Pinpoint the cell where the given text exists, returning its [X, Y] midpoint coordinate. 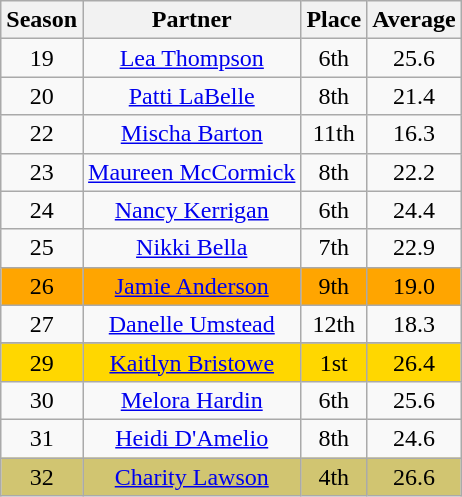
Nancy Kerrigan [192, 210]
Kaitlyn Bristowe [192, 362]
Patti LaBelle [192, 96]
29 [42, 362]
21.4 [414, 96]
25 [42, 248]
22.2 [414, 172]
23 [42, 172]
Average [414, 20]
12th [334, 324]
Melora Hardin [192, 400]
Partner [192, 20]
Heidi D'Amelio [192, 438]
16.3 [414, 134]
22 [42, 134]
Nikki Bella [192, 248]
9th [334, 286]
24.4 [414, 210]
Mischa Barton [192, 134]
19 [42, 58]
30 [42, 400]
32 [42, 477]
1st [334, 362]
19.0 [414, 286]
26.4 [414, 362]
Place [334, 20]
27 [42, 324]
Lea Thompson [192, 58]
Season [42, 20]
26.6 [414, 477]
4th [334, 477]
11th [334, 134]
24 [42, 210]
Jamie Anderson [192, 286]
Danelle Umstead [192, 324]
31 [42, 438]
18.3 [414, 324]
22.9 [414, 248]
Charity Lawson [192, 477]
26 [42, 286]
24.6 [414, 438]
7th [334, 248]
20 [42, 96]
Maureen McCormick [192, 172]
